Determine the [X, Y] coordinate at the center of the cell enclosing the given text.  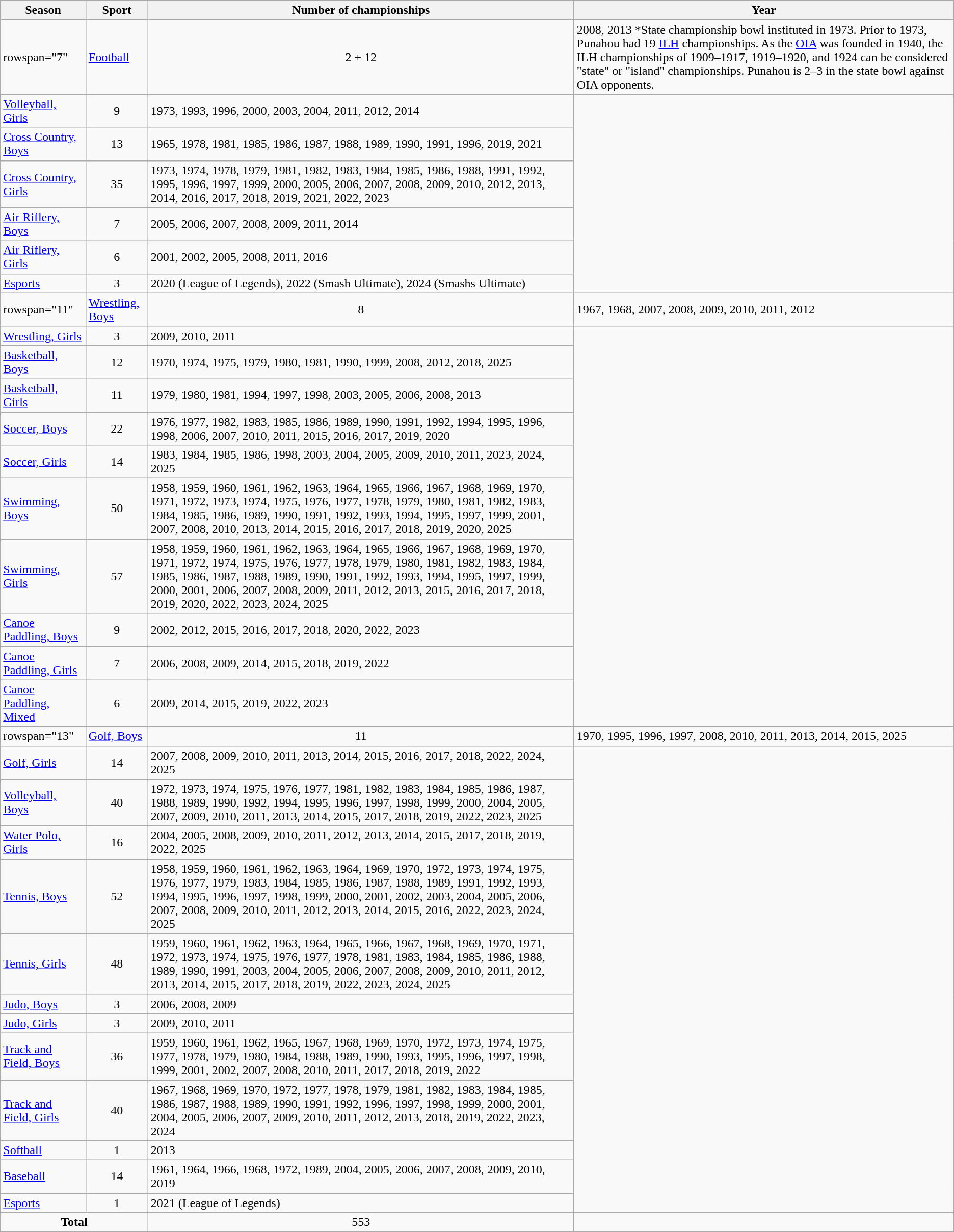
Sport [117, 10]
Cross Country, Girls [43, 184]
Swimming, Boys [43, 508]
1965, 1978, 1981, 1985, 1986, 1987, 1988, 1989, 1990, 1991, 1996, 2019, 2021 [361, 144]
Year [763, 10]
1973, 1993, 1996, 2000, 2003, 2004, 2011, 2012, 2014 [361, 111]
Volleyball, Boys [43, 802]
48 [117, 964]
Air Riflery, Girls [43, 257]
36 [117, 1056]
2021 (League of Legends) [361, 1203]
Golf, Girls [43, 762]
13 [117, 144]
Swimming, Girls [43, 576]
Cross Country, Boys [43, 144]
Soccer, Boys [43, 428]
1979, 1980, 1981, 1994, 1997, 1998, 2003, 2005, 2006, 2008, 2013 [361, 395]
1970, 1974, 1975, 1979, 1980, 1981, 1990, 1999, 2008, 2012, 2018, 2025 [361, 362]
1961, 1964, 1966, 1968, 1972, 1989, 2004, 2005, 2006, 2007, 2008, 2009, 2010, 2019 [361, 1177]
Baseball [43, 1177]
8 [361, 310]
Track and Field, Boys [43, 1056]
2006, 2008, 2009, 2014, 2015, 2018, 2019, 2022 [361, 663]
22 [117, 428]
Wrestling, Girls [43, 336]
Water Polo, Girls [43, 843]
553 [361, 1222]
Basketball, Boys [43, 362]
Football [117, 57]
2005, 2006, 2007, 2008, 2009, 2011, 2014 [361, 224]
Basketball, Girls [43, 395]
16 [117, 843]
Canoe Paddling, Mixed [43, 703]
Soccer, Girls [43, 462]
Canoe Paddling, Girls [43, 663]
rowspan="7" [43, 57]
50 [117, 508]
Canoe Paddling, Boys [43, 630]
Number of championships [361, 10]
Track and Field, Girls [43, 1111]
Wrestling, Boys [117, 310]
Volleyball, Girls [43, 111]
2009, 2014, 2015, 2019, 2022, 2023 [361, 703]
2006, 2008, 2009 [361, 1004]
2004, 2005, 2008, 2009, 2010, 2011, 2012, 2013, 2014, 2015, 2017, 2018, 2019, 2022, 2025 [361, 843]
rowspan="13" [43, 736]
Air Riflery, Boys [43, 224]
Judo, Girls [43, 1023]
Tennis, Boys [43, 896]
1967, 1968, 2007, 2008, 2009, 2010, 2011, 2012 [763, 310]
2020 (League of Legends), 2022 (Smash Ultimate), 2024 (Smashs Ultimate) [361, 283]
57 [117, 576]
Golf, Boys [117, 736]
1970, 1995, 1996, 1997, 2008, 2010, 2011, 2013, 2014, 2015, 2025 [763, 736]
1976, 1977, 1982, 1983, 1985, 1986, 1989, 1990, 1991, 1992, 1994, 1995, 1996, 1998, 2006, 2007, 2010, 2011, 2015, 2016, 2017, 2019, 2020 [361, 428]
Judo, Boys [43, 1004]
2 + 12 [361, 57]
Season [43, 10]
2002, 2012, 2015, 2016, 2017, 2018, 2020, 2022, 2023 [361, 630]
Softball [43, 1150]
Total [74, 1222]
rowspan="11" [43, 310]
35 [117, 184]
12 [117, 362]
2013 [361, 1150]
1983, 1984, 1985, 1986, 1998, 2003, 2004, 2005, 2009, 2010, 2011, 2023, 2024, 2025 [361, 462]
2001, 2002, 2005, 2008, 2011, 2016 [361, 257]
Tennis, Girls [43, 964]
2007, 2008, 2009, 2010, 2011, 2013, 2014, 2015, 2016, 2017, 2018, 2022, 2024, 2025 [361, 762]
52 [117, 896]
